Determine the [X, Y] coordinate at the center of the cell enclosing the given text.  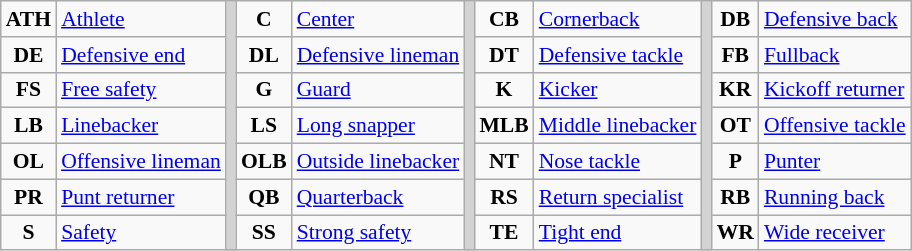
OL [28, 162]
K [504, 90]
Strong safety [378, 233]
CB [504, 19]
Tight end [618, 233]
DB [736, 19]
SS [264, 233]
Long snapper [378, 126]
Defensive back [835, 19]
Wide receiver [835, 233]
OT [736, 126]
P [736, 162]
Running back [835, 197]
MLB [504, 126]
TE [504, 233]
C [264, 19]
Quarterback [378, 197]
Free safety [141, 90]
Offensive tackle [835, 126]
Kicker [618, 90]
Kickoff returner [835, 90]
ATH [28, 19]
RB [736, 197]
Middle linebacker [618, 126]
S [28, 233]
Safety [141, 233]
Linebacker [141, 126]
RS [504, 197]
Defensive lineman [378, 55]
FB [736, 55]
Nose tackle [618, 162]
Defensive end [141, 55]
Center [378, 19]
LB [28, 126]
Outside linebacker [378, 162]
Offensive lineman [141, 162]
PR [28, 197]
WR [736, 233]
NT [504, 162]
LS [264, 126]
FS [28, 90]
Guard [378, 90]
Punt returner [141, 197]
Athlete [141, 19]
DE [28, 55]
DT [504, 55]
G [264, 90]
DL [264, 55]
Defensive tackle [618, 55]
Punter [835, 162]
KR [736, 90]
OLB [264, 162]
QB [264, 197]
Cornerback [618, 19]
Fullback [835, 55]
Return specialist [618, 197]
